Output the [X, Y] coordinate of the center of the cell containing the given text.  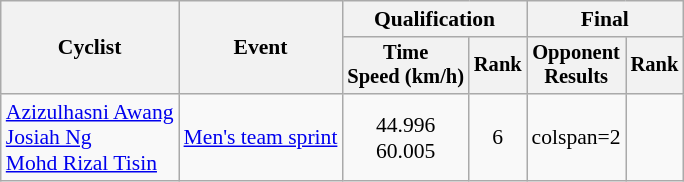
Cyclist [90, 48]
OpponentResults [576, 66]
44.99660.005 [406, 138]
TimeSpeed (km/h) [406, 66]
colspan=2 [576, 138]
Final [606, 19]
Event [261, 48]
Azizulhasni AwangJosiah NgMohd Rizal Tisin [90, 138]
Men's team sprint [261, 138]
6 [498, 138]
Qualification [434, 19]
